From the cell containing the given text, extract its center point as (X, Y) coordinate. 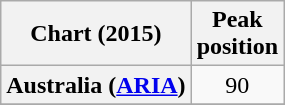
90 (237, 85)
Chart (2015) (96, 34)
Australia (ARIA) (96, 85)
Peakposition (237, 34)
